Output the (X, Y) coordinate of the center of the cell containing the given text.  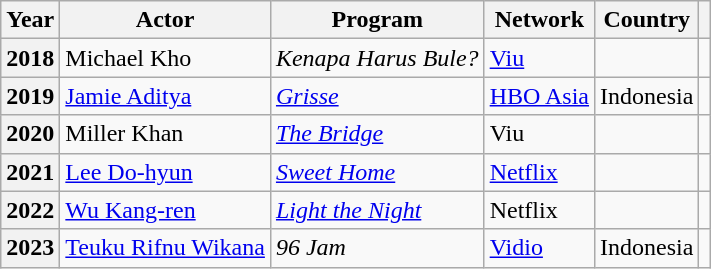
Network (539, 20)
2018 (30, 58)
Kenapa Harus Bule? (377, 58)
Year (30, 20)
The Bridge (377, 134)
Michael Kho (166, 58)
2019 (30, 96)
Jamie Aditya (166, 96)
Wu Kang-ren (166, 210)
HBO Asia (539, 96)
2023 (30, 248)
Program (377, 20)
Sweet Home (377, 172)
2021 (30, 172)
Vidio (539, 248)
2022 (30, 210)
Light the Night (377, 210)
Teuku Rifnu Wikana (166, 248)
Miller Khan (166, 134)
Lee Do-hyun (166, 172)
Actor (166, 20)
2020 (30, 134)
Grisse (377, 96)
96 Jam (377, 248)
Country (647, 20)
